Output the (X, Y) coordinate of the center of the cell containing the given text.  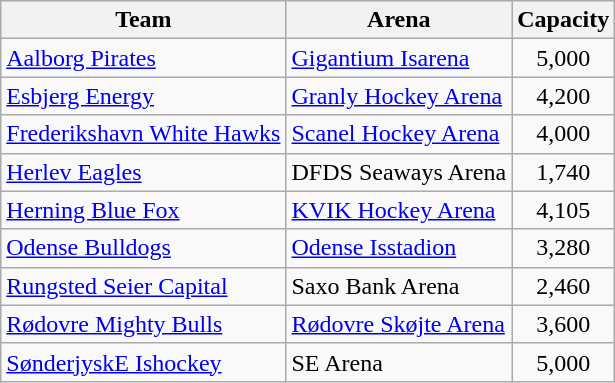
Frederikshavn White Hawks (144, 134)
1,740 (564, 172)
Rødovre Mighty Bulls (144, 324)
Esbjerg Energy (144, 96)
4,105 (564, 210)
Odense Bulldogs (144, 248)
SE Arena (399, 362)
Scanel Hockey Arena (399, 134)
Granly Hockey Arena (399, 96)
Rungsted Seier Capital (144, 286)
Saxo Bank Arena (399, 286)
Aalborg Pirates (144, 58)
Arena (399, 20)
Team (144, 20)
Herning Blue Fox (144, 210)
SønderjyskE Ishockey (144, 362)
Rødovre Skøjte Arena (399, 324)
2,460 (564, 286)
4,000 (564, 134)
Herlev Eagles (144, 172)
3,280 (564, 248)
4,200 (564, 96)
Capacity (564, 20)
Gigantium Isarena (399, 58)
3,600 (564, 324)
KVIK Hockey Arena (399, 210)
Odense Isstadion (399, 248)
DFDS Seaways Arena (399, 172)
